Determine the (X, Y) coordinate at the center of the cell enclosing the given text.  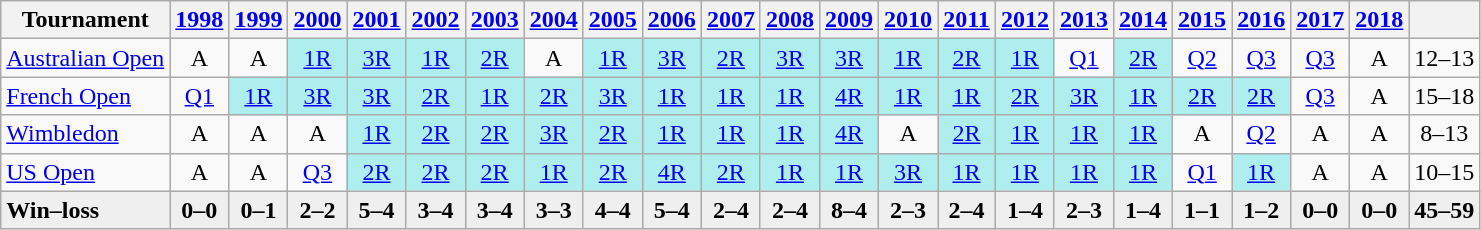
1–1 (1202, 210)
0–1 (258, 210)
2004 (554, 20)
10–15 (1444, 172)
2007 (730, 20)
8–13 (1444, 134)
4–4 (612, 210)
Win–loss (86, 210)
1998 (200, 20)
2000 (318, 20)
2005 (612, 20)
2009 (848, 20)
French Open (86, 96)
45–59 (1444, 210)
Tournament (86, 20)
15–18 (1444, 96)
1–2 (1262, 210)
2014 (1142, 20)
2001 (376, 20)
2003 (494, 20)
2008 (790, 20)
US Open (86, 172)
2006 (672, 20)
2016 (1262, 20)
2–2 (318, 210)
Wimbledon (86, 134)
2012 (1024, 20)
2002 (436, 20)
3–3 (554, 210)
1999 (258, 20)
Australian Open (86, 58)
12–13 (1444, 58)
2017 (1320, 20)
2013 (1084, 20)
2015 (1202, 20)
2011 (967, 20)
2018 (1380, 20)
2010 (908, 20)
8–4 (848, 210)
